Scan for the cell matching the given text and deliver its (x, y) coordinate at center. 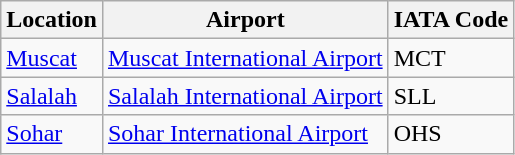
SLL (451, 96)
Sohar (52, 134)
Muscat International Airport (245, 58)
OHS (451, 134)
Sohar International Airport (245, 134)
IATA Code (451, 20)
MCT (451, 58)
Salalah (52, 96)
Salalah International Airport (245, 96)
Airport (245, 20)
Muscat (52, 58)
Location (52, 20)
